Locate the cell with the specified text and output its (x, y) center coordinate. 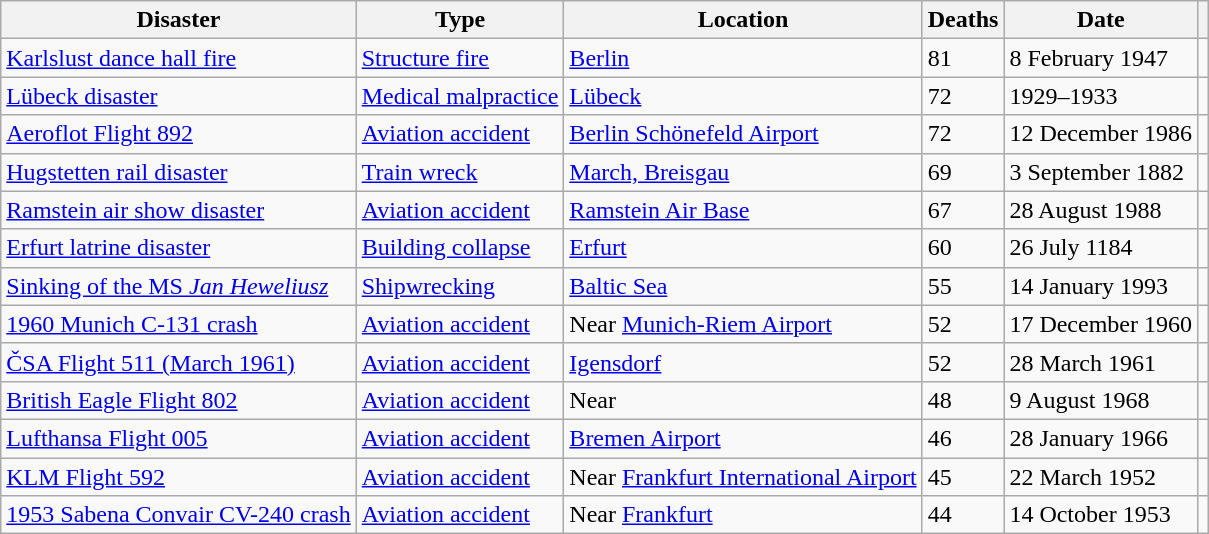
ČSA Flight 511 (March 1961) (178, 362)
28 August 1988 (1101, 210)
14 October 1953 (1101, 515)
Karlslust dance hall fire (178, 58)
Igensdorf (743, 362)
Near Frankfurt International Airport (743, 477)
Shipwrecking (460, 286)
Near (743, 400)
Structure fire (460, 58)
Deaths (963, 20)
Bremen Airport (743, 438)
1953 Sabena Convair CV-240 crash (178, 515)
12 December 1986 (1101, 134)
Date (1101, 20)
Location (743, 20)
1929–1933 (1101, 96)
81 (963, 58)
8 February 1947 (1101, 58)
Baltic Sea (743, 286)
48 (963, 400)
Ramstein air show disaster (178, 210)
Berlin Schönefeld Airport (743, 134)
Train wreck (460, 172)
3 September 1882 (1101, 172)
Hugstetten rail disaster (178, 172)
22 March 1952 (1101, 477)
60 (963, 248)
45 (963, 477)
Lübeck (743, 96)
Lufthansa Flight 005 (178, 438)
28 March 1961 (1101, 362)
17 December 1960 (1101, 324)
Building collapse (460, 248)
44 (963, 515)
Erfurt latrine disaster (178, 248)
26 July 1184 (1101, 248)
Medical malpractice (460, 96)
55 (963, 286)
67 (963, 210)
British Eagle Flight 802 (178, 400)
March, Breisgau (743, 172)
Lübeck disaster (178, 96)
1960 Munich C-131 crash (178, 324)
28 January 1966 (1101, 438)
KLM Flight 592 (178, 477)
Near Frankfurt (743, 515)
Erfurt (743, 248)
Berlin (743, 58)
9 August 1968 (1101, 400)
Sinking of the MS Jan Heweliusz (178, 286)
46 (963, 438)
Near Munich-Riem Airport (743, 324)
Disaster (178, 20)
Aeroflot Flight 892 (178, 134)
69 (963, 172)
Type (460, 20)
Ramstein Air Base (743, 210)
14 January 1993 (1101, 286)
